Determine the [x, y] coordinate at the center of the cell enclosing the given text.  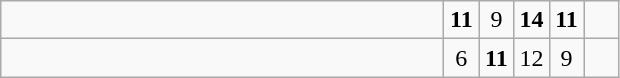
6 [462, 58]
14 [532, 20]
12 [532, 58]
